Search for the cell housing the specified text and yield its (X, Y) center coordinate. 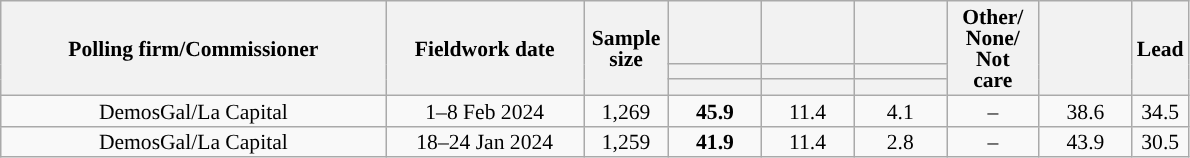
1,269 (626, 110)
Fieldwork date (485, 48)
41.9 (716, 142)
45.9 (716, 110)
Other/None/Notcare (992, 48)
4.1 (900, 110)
34.5 (1160, 110)
2.8 (900, 142)
38.6 (1086, 110)
1,259 (626, 142)
18–24 Jan 2024 (485, 142)
Lead (1160, 48)
Polling firm/Commissioner (194, 48)
1–8 Feb 2024 (485, 110)
Sample size (626, 48)
43.9 (1086, 142)
30.5 (1160, 142)
